Search for the cell housing the specified text and yield its (x, y) center coordinate. 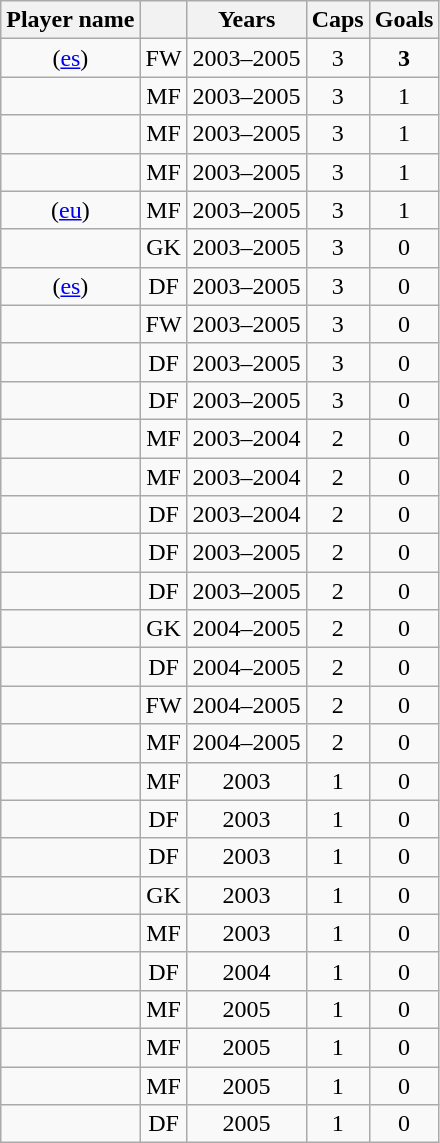
(eu) (70, 210)
Player name (70, 20)
Caps (338, 20)
Years (246, 20)
2004 (246, 971)
Goals (404, 20)
